Return [x, y] of the center of cell containing provided text 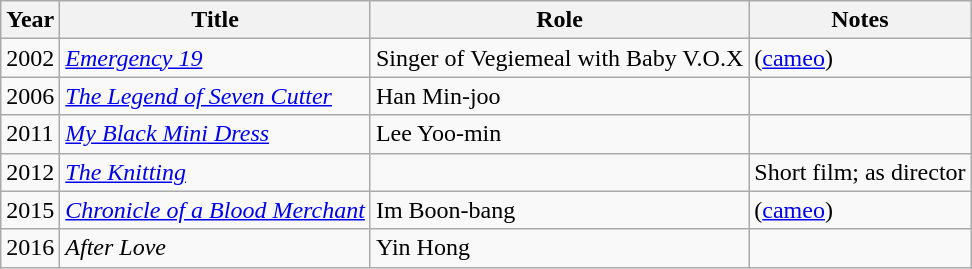
Year [30, 20]
Role [559, 20]
My Black Mini Dress [216, 134]
2016 [30, 248]
Lee Yoo-min [559, 134]
Yin Hong [559, 248]
Title [216, 20]
2015 [30, 210]
The Knitting [216, 172]
2011 [30, 134]
After Love [216, 248]
Han Min-joo [559, 96]
2012 [30, 172]
Short film; as director [860, 172]
2006 [30, 96]
Notes [860, 20]
Singer of Vegiemeal with Baby V.O.X [559, 58]
Emergency 19 [216, 58]
Im Boon-bang [559, 210]
The Legend of Seven Cutter [216, 96]
2002 [30, 58]
Chronicle of a Blood Merchant [216, 210]
